Identify which cell holds the provided text, then report its (X, Y) central coordinate. 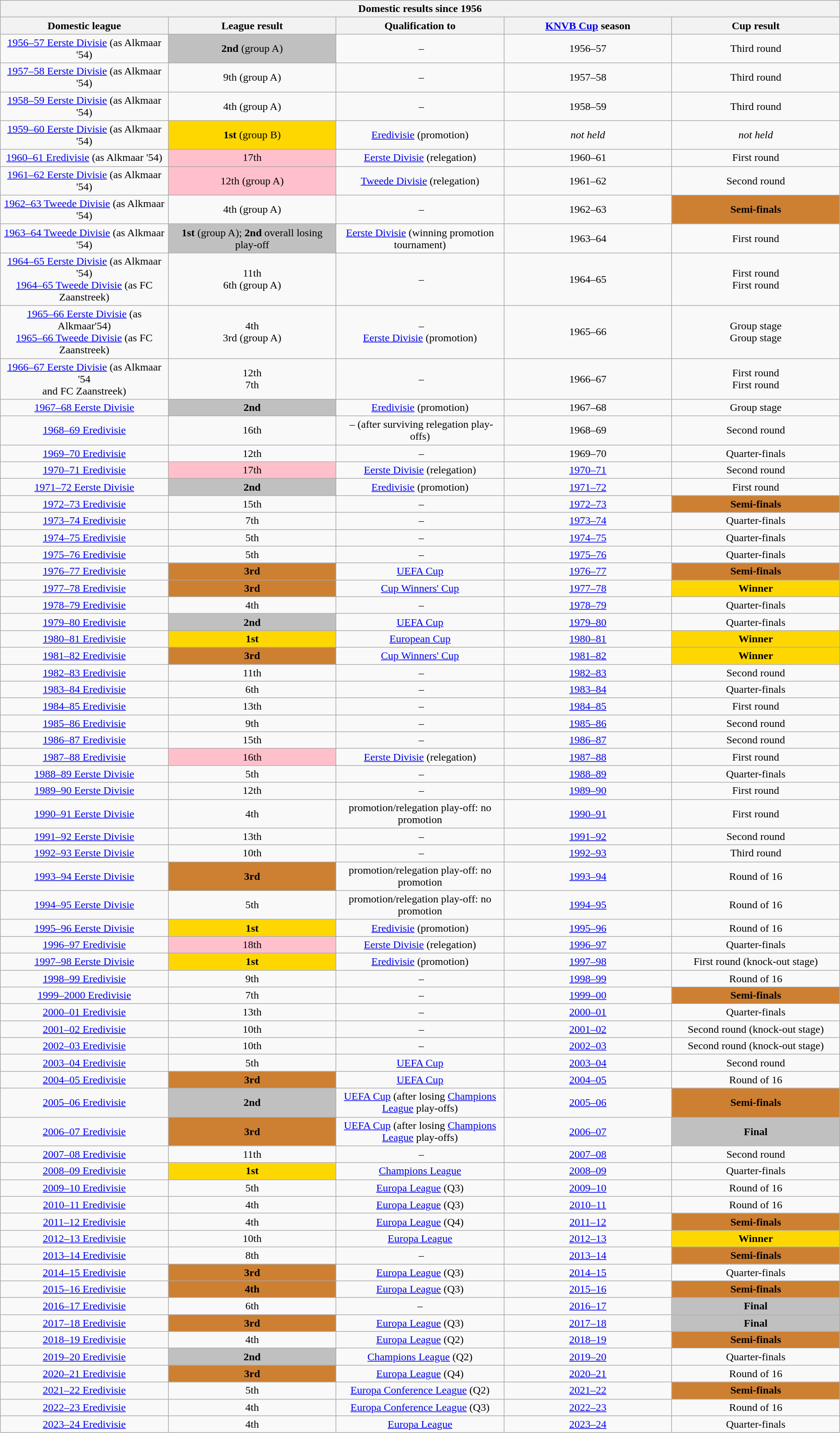
2009–10 Eredivisie (84, 1188)
2019–20 (587, 1357)
9th (group A) (253, 77)
1961–62 (587, 181)
2017–18 Eredivisie (84, 1323)
1960–61 (587, 158)
2006–07 (587, 1131)
2012–13 Eredivisie (84, 1238)
KNVB Cup season (587, 26)
2021–22 Eredivisie (84, 1390)
2020–21 Eredivisie (84, 1374)
Tweede Divisie (relegation) (420, 181)
1973–74 (587, 521)
2nd (group A) (253, 49)
2004–05 (587, 1080)
First round (knock-out stage) (756, 961)
1968–69 Eredivisie (84, 431)
1973–74 Eredivisie (84, 521)
1977–78 Eredivisie (84, 588)
1991–92 (587, 836)
1987–88 Eredivisie (84, 757)
1967–68 Eerste Divisie (84, 408)
Europa Conference League (Q2) (420, 1390)
1986–87 (587, 740)
1965–66 (587, 332)
1978–79 Eredivisie (84, 605)
1959–60 Eerste Divisie (as Alkmaar '54) (84, 135)
1985–86 Eredivisie (84, 723)
1965–66 Eerste Divisie (as Alkmaar'54) 1965–66 Tweede Divisie (as FC Zaanstreek) (84, 332)
11th 6th (group A) (253, 279)
1990–91 (587, 814)
2009–10 (587, 1188)
2005–06 Eredivisie (84, 1103)
1977–78 (587, 588)
1991–92 Eerste Divisie (84, 836)
1967–68 (587, 408)
1987–88 (587, 757)
2013–14 (587, 1255)
1962–63 Tweede Divisie (as Alkmaar '54) (84, 209)
2000–01 (587, 1012)
1963–64 Tweede Divisie (as Alkmaar '54) (84, 238)
– (after surviving relegation play-offs) (420, 431)
1993–94 Eerste Divisie (84, 876)
1998–99 (587, 978)
1975–76 Eredivisie (84, 554)
2016–17 (587, 1306)
2017–18 (587, 1323)
1979–80 Eredivisie (84, 622)
League result (253, 26)
1978–79 (587, 605)
1996–97 Eredivisie (84, 945)
1994–95 (587, 905)
1966–67 (587, 379)
2014–15 (587, 1273)
1997–98 Eerste Divisie (84, 961)
1989–90 Eerste Divisie (84, 791)
1957–58 (587, 77)
1995–96 (587, 928)
1956–57 (587, 49)
1988–89 Eerste Divisie (84, 774)
Europa League (Q2) (420, 1340)
2010–11 (587, 1205)
2006–07 Eredivisie (84, 1131)
1976–77 Eredivisie (84, 571)
1st (group A); 2nd overall losing play-off (253, 238)
1999–00 (587, 996)
Domestic league (84, 26)
1992–93 Eerste Divisie (84, 853)
2020–21 (587, 1374)
2003–04 (587, 1063)
1982–83 (587, 672)
2022–23 (587, 1407)
2007–08 Eredivisie (84, 1154)
1975–76 (587, 554)
1986–87 Eredivisie (84, 740)
1999–2000 Eredivisie (84, 996)
4th 3rd (group A) (253, 332)
1995–96 Eerste Divisie (84, 928)
1998–99 Eredivisie (84, 978)
Cup result (756, 26)
1994–95 Eerste Divisie (84, 905)
2001–02 Eredivisie (84, 1029)
2004–05 Eredivisie (84, 1080)
2002–03 (587, 1046)
Domestic results since 1956 (420, 9)
1992–93 (587, 853)
1958–59 (587, 106)
Champions League (Q2) (420, 1357)
2001–02 (587, 1029)
1984–85 Eredivisie (84, 707)
1981–82 (587, 656)
1976–77 (587, 571)
1983–84 Eredivisie (84, 690)
1969–70 Eredivisie (84, 453)
1974–75 (587, 538)
1996–97 (587, 945)
1982–83 Eredivisie (84, 672)
Qualification to (420, 26)
1974–75 Eredivisie (84, 538)
2011–12 (587, 1222)
18th (253, 945)
2003–04 Eredivisie (84, 1063)
1979–80 (587, 622)
12th (group A) (253, 181)
2012–13 (587, 1238)
– Eerste Divisie (promotion) (420, 332)
12th 7th (253, 379)
1971–72 Eerste Divisie (84, 487)
1971–72 (587, 487)
1983–84 (587, 690)
2007–08 (587, 1154)
1980–81 Eredivisie (84, 639)
2010–11 Eredivisie (84, 1205)
2019–20 Eredivisie (84, 1357)
1962–63 (587, 209)
2002–03 Eredivisie (84, 1046)
2005–06 (587, 1103)
2015–16 Eredivisie (84, 1289)
1970–71 Eredivisie (84, 470)
2016–17 Eredivisie (84, 1306)
1963–64 (587, 238)
8th (253, 1255)
1985–86 (587, 723)
1957–58 Eerste Divisie (as Alkmaar '54) (84, 77)
2013–14 Eredivisie (84, 1255)
2023–24 Eredivisie (84, 1424)
Champions League (420, 1171)
1964–65 Eerste Divisie (as Alkmaar '54) 1964–65 Tweede Divisie (as FC Zaanstreek) (84, 279)
1981–82 Eredivisie (84, 656)
Eerste Divisie (winning promotion tournament) (420, 238)
2011–12 Eredivisie (84, 1222)
Group stage (756, 408)
1972–73 Eredivisie (84, 504)
2000–01 Eredivisie (84, 1012)
1970–71 (587, 470)
2023–24 (587, 1424)
1st (group B) (253, 135)
1968–69 (587, 431)
Group stage Group stage (756, 332)
1956–57 Eerste Divisie (as Alkmaar '54) (84, 49)
1958–59 Eerste Divisie (as Alkmaar '54) (84, 106)
European Cup (420, 639)
2018–19 (587, 1340)
1961–62 Eerste Divisie (as Alkmaar '54) (84, 181)
2022–23 Eredivisie (84, 1407)
2008–09 (587, 1171)
1972–73 (587, 504)
1964–65 (587, 279)
1980–81 (587, 639)
1984–85 (587, 707)
2008–09 Eredivisie (84, 1171)
1960–61 Eredivisie (as Alkmaar '54) (84, 158)
1989–90 (587, 791)
2018–19 Eredivisie (84, 1340)
Europa Conference League (Q3) (420, 1407)
1993–94 (587, 876)
1966–67 Eerste Divisie (as Alkmaar '54 and FC Zaanstreek) (84, 379)
1988–89 (587, 774)
1969–70 (587, 453)
1997–98 (587, 961)
2015–16 (587, 1289)
1990–91 Eerste Divisie (84, 814)
2021–22 (587, 1390)
2014–15 Eredivisie (84, 1273)
